Scan for the cell matching the given text and deliver its [X, Y] coordinate at center. 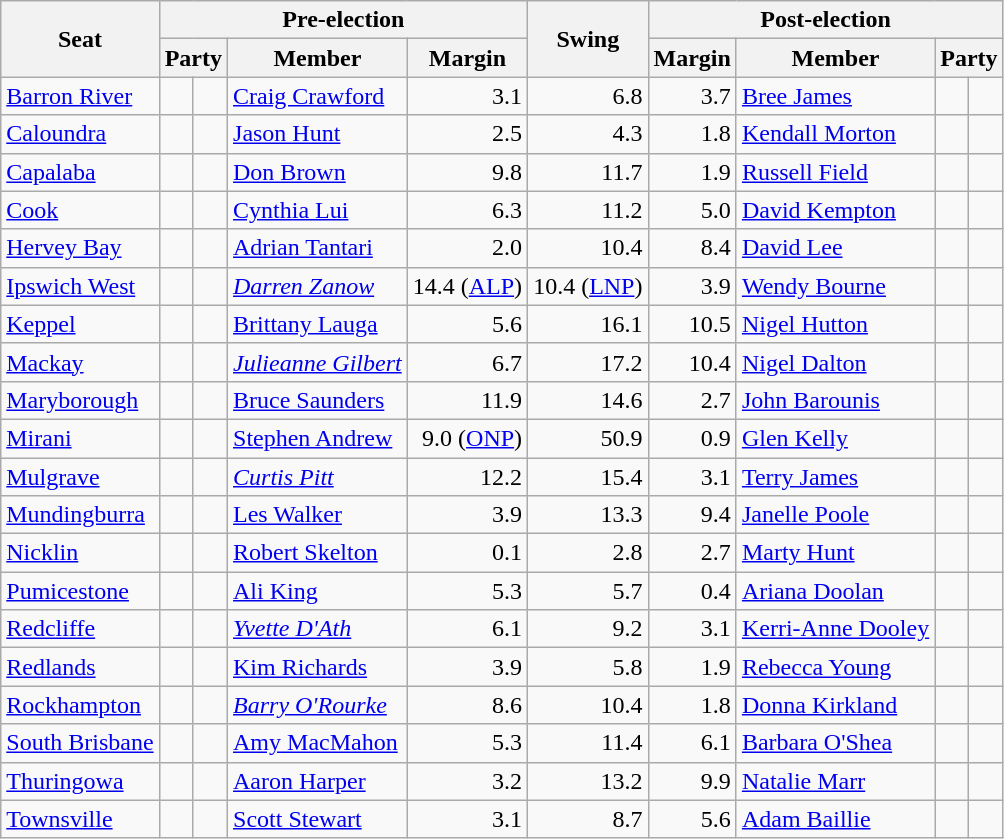
Ali King [318, 591]
Aaron Harper [318, 781]
6.8 [588, 96]
13.3 [588, 515]
2.5 [467, 134]
Brittany Lauga [318, 324]
Townsville [80, 819]
Swing [588, 39]
14.4 (ALP) [467, 286]
Kim Richards [318, 667]
Hervey Bay [80, 248]
David Kempton [835, 210]
4.3 [588, 134]
0.1 [467, 553]
Scott Stewart [318, 819]
2.0 [467, 248]
Les Walker [318, 515]
Thuringowa [80, 781]
Bruce Saunders [318, 400]
Craig Crawford [318, 96]
9.0 (ONP) [467, 438]
Ipswich West [80, 286]
9.9 [692, 781]
5.0 [692, 210]
Seat [80, 39]
11.7 [588, 172]
Marty Hunt [835, 553]
Redlands [80, 667]
Donna Kirkland [835, 705]
Julieanne Gilbert [318, 362]
Mundingburra [80, 515]
Darren Zanow [318, 286]
11.9 [467, 400]
Wendy Bourne [835, 286]
Don Brown [318, 172]
Amy MacMahon [318, 743]
Nicklin [80, 553]
9.4 [692, 515]
17.2 [588, 362]
Barry O'Rourke [318, 705]
Stephen Andrew [318, 438]
John Barounis [835, 400]
Rebecca Young [835, 667]
Barbara O'Shea [835, 743]
Russell Field [835, 172]
13.2 [588, 781]
Terry James [835, 477]
2.8 [588, 553]
Capalaba [80, 172]
Robert Skelton [318, 553]
Redcliffe [80, 629]
Barron River [80, 96]
Cook [80, 210]
Yvette D'Ath [318, 629]
Kerri-Anne Dooley [835, 629]
Janelle Poole [835, 515]
5.8 [588, 667]
Adam Baillie [835, 819]
Mirani [80, 438]
14.6 [588, 400]
Keppel [80, 324]
Curtis Pitt [318, 477]
Nigel Dalton [835, 362]
Jason Hunt [318, 134]
Mulgrave [80, 477]
Glen Kelly [835, 438]
Kendall Morton [835, 134]
Mackay [80, 362]
0.4 [692, 591]
Post-election [826, 20]
6.7 [467, 362]
Rockhampton [80, 705]
Pre-election [343, 20]
Maryborough [80, 400]
Pumicestone [80, 591]
10.4 (LNP) [588, 286]
8.6 [467, 705]
16.1 [588, 324]
50.9 [588, 438]
Ariana Doolan [835, 591]
South Brisbane [80, 743]
8.7 [588, 819]
10.5 [692, 324]
11.2 [588, 210]
Adrian Tantari [318, 248]
6.3 [467, 210]
David Lee [835, 248]
Natalie Marr [835, 781]
Nigel Hutton [835, 324]
9.2 [588, 629]
Caloundra [80, 134]
0.9 [692, 438]
5.7 [588, 591]
11.4 [588, 743]
3.7 [692, 96]
12.2 [467, 477]
8.4 [692, 248]
3.2 [467, 781]
Cynthia Lui [318, 210]
Bree James [835, 96]
9.8 [467, 172]
15.4 [588, 477]
